Return (x, y) of the center of cell containing provided text 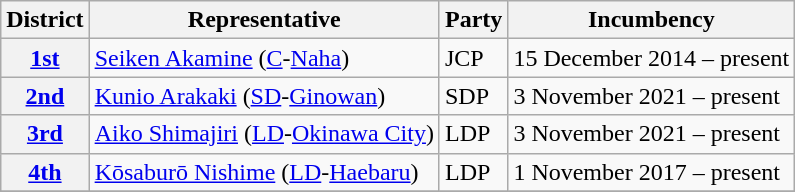
3rd (45, 134)
1 November 2017 – present (652, 172)
4th (45, 172)
SDP (473, 96)
Aiko Shimajiri (LD-Okinawa City) (264, 134)
Party (473, 20)
Kunio Arakaki (SD-Ginowan) (264, 96)
2nd (45, 96)
Representative (264, 20)
15 December 2014 – present (652, 58)
Incumbency (652, 20)
Kōsaburō Nishime (LD-Haebaru) (264, 172)
Seiken Akamine (C-Naha) (264, 58)
1st (45, 58)
JCP (473, 58)
District (45, 20)
